Search for the cell housing the specified text and yield its [X, Y] center coordinate. 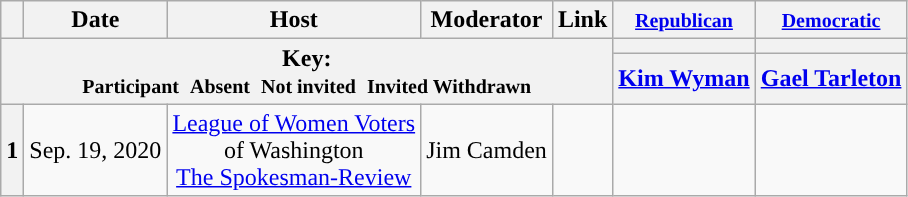
Date [96, 20]
Republican [684, 20]
Gael Tarleton [831, 78]
Host [294, 20]
League of Women Votersof WashingtonThe Spokesman-Review [294, 150]
1 [12, 150]
Kim Wyman [684, 78]
Moderator [487, 20]
Link [582, 20]
Democratic [831, 20]
Sep. 19, 2020 [96, 150]
Jim Camden [487, 150]
Key: Participant Absent Not invited Invited Withdrawn [307, 72]
